Identify which cell holds the provided text, then report its [x, y] central coordinate. 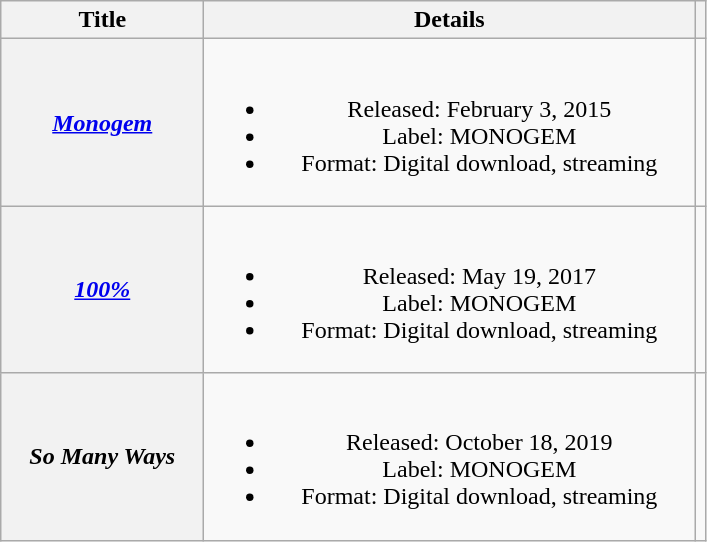
Released: October 18, 2019Label: MONOGEMFormat: Digital download, streaming [450, 456]
Details [450, 20]
100% [102, 290]
Title [102, 20]
So Many Ways [102, 456]
Monogem [102, 122]
Released: February 3, 2015Label: MONOGEMFormat: Digital download, streaming [450, 122]
Released: May 19, 2017Label: MONOGEMFormat: Digital download, streaming [450, 290]
